Determine the (X, Y) coordinate at the center of the cell enclosing the given text.  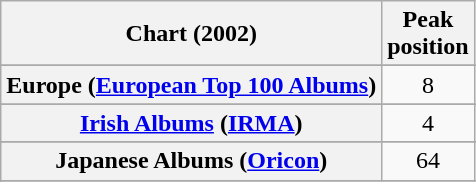
4 (428, 123)
Europe (European Top 100 Albums) (192, 85)
Peakposition (428, 34)
8 (428, 85)
Chart (2002) (192, 34)
Irish Albums (IRMA) (192, 123)
Japanese Albums (Oricon) (192, 161)
64 (428, 161)
